Detect which cell encompasses the target text, then output its (x, y) center coordinate. 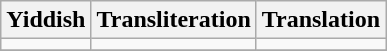
Yiddish (46, 20)
Transliteration (174, 20)
Translation (320, 20)
